Scan for the cell matching the given text and deliver its [X, Y] coordinate at center. 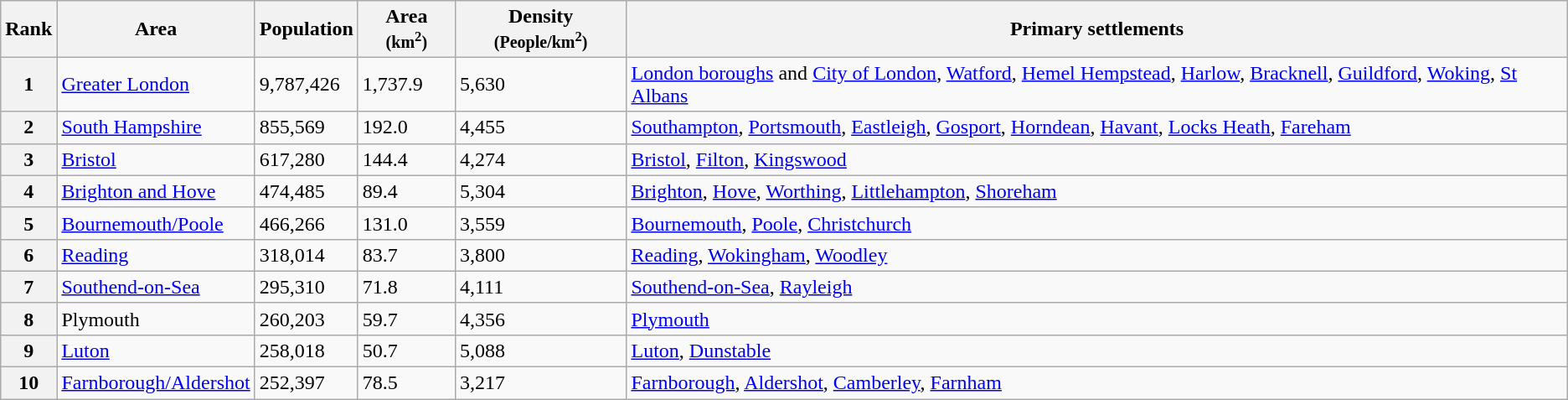
Southend-on-Sea [156, 287]
Reading [156, 255]
Area (km2) [406, 29]
5,088 [541, 351]
2 [28, 127]
8 [28, 319]
466,266 [307, 223]
260,203 [307, 319]
258,018 [307, 351]
Rank [28, 29]
89.4 [406, 191]
Population [307, 29]
1 [28, 84]
144.4 [406, 159]
3 [28, 159]
83.7 [406, 255]
Bournemouth/Poole [156, 223]
Farnborough, Aldershot, Camberley, Farnham [1097, 383]
Luton [156, 351]
Southend-on-Sea, Rayleigh [1097, 287]
London boroughs and City of London, Watford, Hemel Hempstead, Harlow, Bracknell, Guildford, Woking, St Albans [1097, 84]
4,274 [541, 159]
318,014 [307, 255]
Greater London [156, 84]
4,111 [541, 287]
Brighton and Hove [156, 191]
78.5 [406, 383]
192.0 [406, 127]
474,485 [307, 191]
5 [28, 223]
4 [28, 191]
71.8 [406, 287]
Brighton, Hove, Worthing, Littlehampton, Shoreham [1097, 191]
4,356 [541, 319]
Southampton, Portsmouth, Eastleigh, Gosport, Horndean, Havant, Locks Heath, Fareham [1097, 127]
Farnborough/Aldershot [156, 383]
252,397 [307, 383]
10 [28, 383]
131.0 [406, 223]
50.7 [406, 351]
3,217 [541, 383]
Area [156, 29]
Reading, Wokingham, Woodley [1097, 255]
Bristol, Filton, Kingswood [1097, 159]
295,310 [307, 287]
Bristol [156, 159]
South Hampshire [156, 127]
5,630 [541, 84]
3,800 [541, 255]
1,737.9 [406, 84]
9,787,426 [307, 84]
59.7 [406, 319]
4,455 [541, 127]
Primary settlements [1097, 29]
855,569 [307, 127]
Bournemouth, Poole, Christchurch [1097, 223]
9 [28, 351]
5,304 [541, 191]
Luton, Dunstable [1097, 351]
3,559 [541, 223]
7 [28, 287]
6 [28, 255]
Density (People/km2) [541, 29]
617,280 [307, 159]
